Find where the given text appears and provide that cell's center as [X, Y] coordinate. 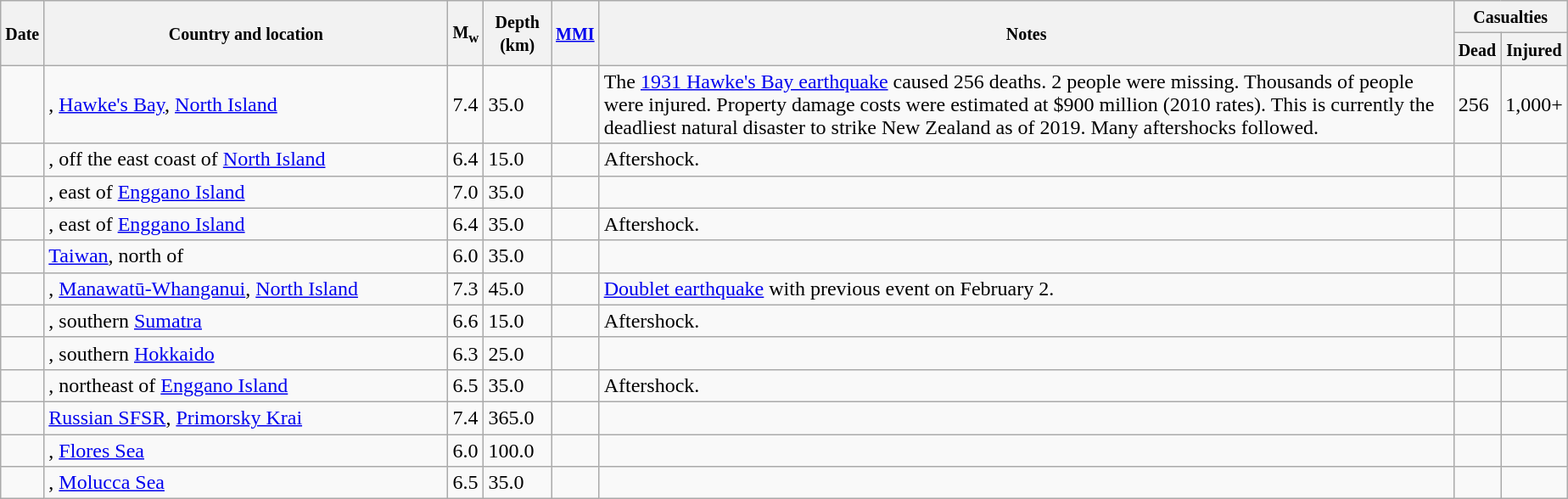
, Manawatū-Whanganui, North Island [246, 289]
45.0 [518, 289]
, northeast of Enggano Island [246, 385]
Russian SFSR, Primorsky Krai [246, 418]
25.0 [518, 353]
365.0 [518, 418]
, southern Hokkaido [246, 353]
7.0 [466, 192]
256 [1477, 104]
Depth (km) [518, 33]
, Molucca Sea [246, 483]
Country and location [246, 33]
1,000+ [1534, 104]
MMI [575, 33]
Casualties [1510, 17]
, southern Sumatra [246, 321]
7.3 [466, 289]
6.3 [466, 353]
Injured [1534, 49]
, Hawke's Bay, North Island [246, 104]
Date [22, 33]
Notes [1027, 33]
6.6 [466, 321]
, off the east coast of North Island [246, 160]
100.0 [518, 451]
Mw [466, 33]
, Flores Sea [246, 451]
Dead [1477, 49]
Doublet earthquake with previous event on February 2. [1027, 289]
Taiwan, north of [246, 256]
